Return the (X, Y) coordinate for the center point of the cell that contains the specified text.  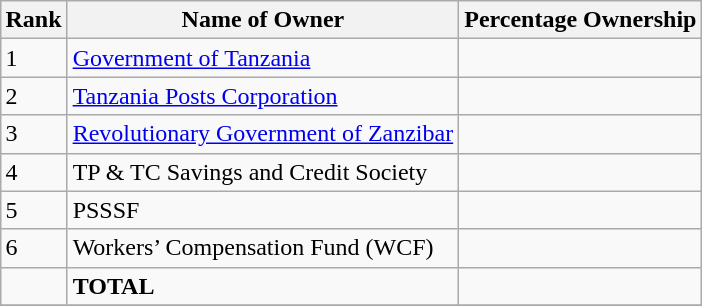
6 (34, 248)
3 (34, 134)
TOTAL (263, 286)
4 (34, 172)
Name of Owner (263, 20)
Government of Tanzania (263, 58)
Rank (34, 20)
Tanzania Posts Corporation (263, 96)
PSSSF (263, 210)
5 (34, 210)
1 (34, 58)
Percentage Ownership (580, 20)
2 (34, 96)
Workers’ Compensation Fund (WCF) (263, 248)
TP & TC Savings and Credit Society (263, 172)
Revolutionary Government of Zanzibar (263, 134)
